Pinpoint the cell where the given text exists, returning its (X, Y) midpoint coordinate. 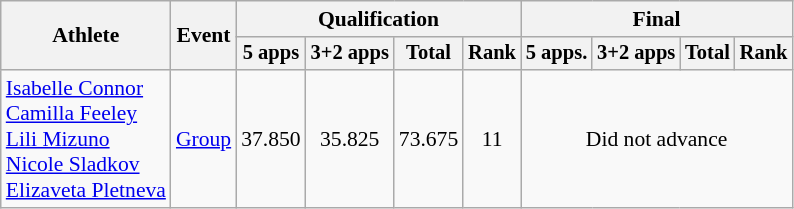
Athlete (86, 36)
35.825 (350, 139)
Event (204, 36)
Final (656, 19)
5 apps (270, 54)
11 (492, 139)
Did not advance (656, 139)
37.850 (270, 139)
73.675 (428, 139)
Group (204, 139)
5 apps. (556, 54)
Qualification (378, 19)
Isabelle ConnorCamilla FeeleyLili MizunoNicole SladkovElizaveta Pletneva (86, 139)
